Pinpoint the cell where the given text exists, returning its (X, Y) midpoint coordinate. 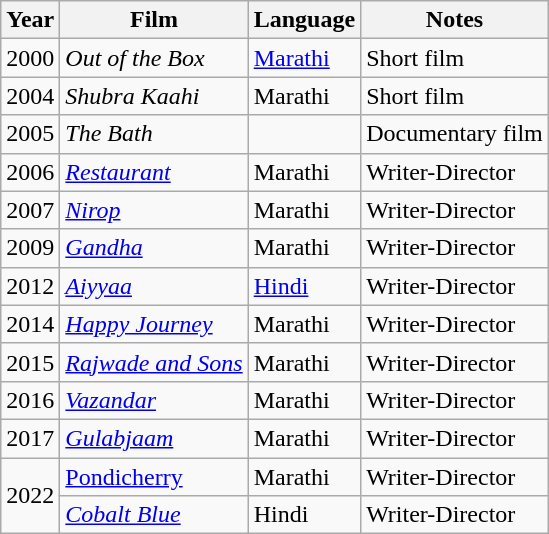
2015 (30, 362)
2012 (30, 286)
Gandha (154, 248)
Out of the Box (154, 58)
Shubra Kaahi (154, 96)
Film (154, 20)
Notes (455, 20)
2004 (30, 96)
2016 (30, 400)
2006 (30, 172)
2017 (30, 438)
Aiyyaa (154, 286)
2014 (30, 324)
Language (304, 20)
Rajwade and Sons (154, 362)
Vazandar (154, 400)
2022 (30, 496)
Happy Journey (154, 324)
2000 (30, 58)
2007 (30, 210)
2005 (30, 134)
Nirop (154, 210)
The Bath (154, 134)
Restaurant (154, 172)
Documentary film (455, 134)
Year (30, 20)
Pondicherry (154, 477)
Cobalt Blue (154, 515)
Gulabjaam (154, 438)
2009 (30, 248)
